Return the [X, Y] coordinate for the center point of the cell that contains the specified text.  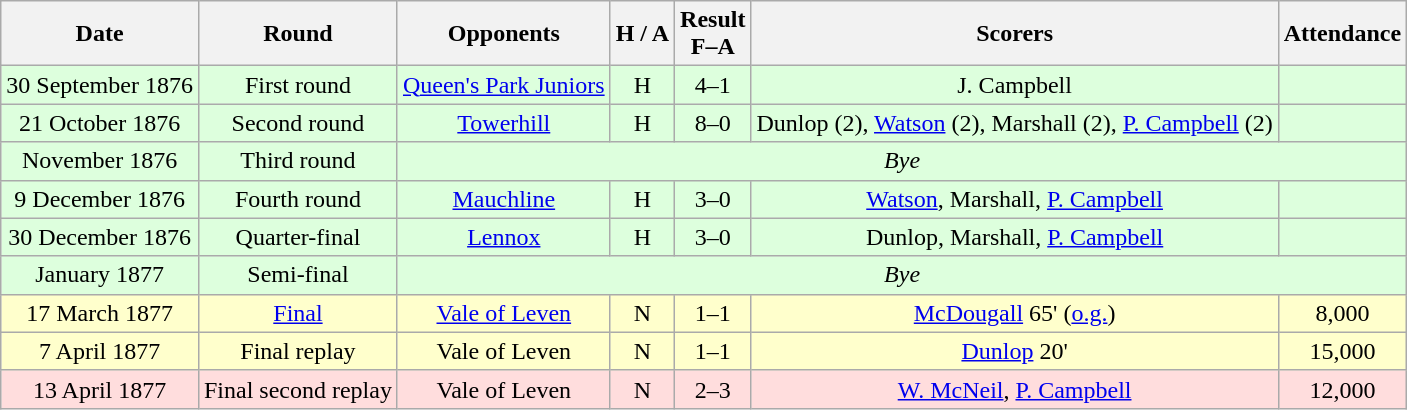
Final replay [298, 351]
Dunlop (2), Watson (2), Marshall (2), P. Campbell (2) [1014, 123]
Queen's Park Juniors [504, 85]
17 March 1877 [100, 313]
30 December 1876 [100, 237]
ResultF–A [713, 34]
Quarter-final [298, 237]
Dunlop 20' [1014, 351]
First round [298, 85]
30 September 1876 [100, 85]
November 1876 [100, 161]
Date [100, 34]
Semi-final [298, 275]
Dunlop, Marshall, P. Campbell [1014, 237]
Watson, Marshall, P. Campbell [1014, 199]
January 1877 [100, 275]
9 December 1876 [100, 199]
21 October 1876 [100, 123]
Final [298, 313]
Attendance [1342, 34]
Towerhill [504, 123]
McDougall 65' (o.g.) [1014, 313]
13 April 1877 [100, 389]
Opponents [504, 34]
8–0 [713, 123]
Fourth round [298, 199]
H / A [642, 34]
Second round [298, 123]
8,000 [1342, 313]
7 April 1877 [100, 351]
2–3 [713, 389]
W. McNeil, P. Campbell [1014, 389]
15,000 [1342, 351]
Lennox [504, 237]
Round [298, 34]
12,000 [1342, 389]
Mauchline [504, 199]
Final second replay [298, 389]
Third round [298, 161]
Scorers [1014, 34]
J. Campbell [1014, 85]
4–1 [713, 85]
